Determine the (X, Y) coordinate at the center of the cell enclosing the given text.  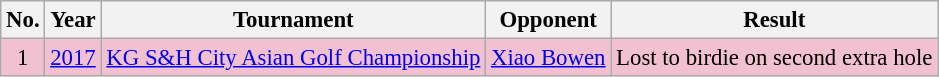
Lost to birdie on second extra hole (774, 58)
Tournament (294, 20)
No. (23, 20)
KG S&H City Asian Golf Championship (294, 58)
Result (774, 20)
Opponent (548, 20)
Year (73, 20)
1 (23, 58)
2017 (73, 58)
Xiao Bowen (548, 58)
